Find where the given text appears and provide that cell's center as (X, Y) coordinate. 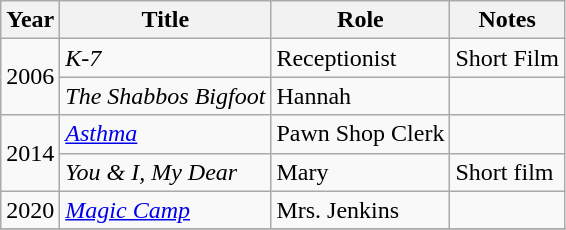
K-7 (166, 58)
Notes (507, 20)
The Shabbos Bigfoot (166, 96)
2006 (30, 77)
Mrs. Jenkins (360, 210)
Magic Camp (166, 210)
Short Film (507, 58)
Year (30, 20)
Role (360, 20)
Hannah (360, 96)
Pawn Shop Clerk (360, 134)
Asthma (166, 134)
2014 (30, 153)
Receptionist (360, 58)
2020 (30, 210)
Short film (507, 172)
Mary (360, 172)
You & I, My Dear (166, 172)
Title (166, 20)
